Search for the cell housing the specified text and yield its (x, y) center coordinate. 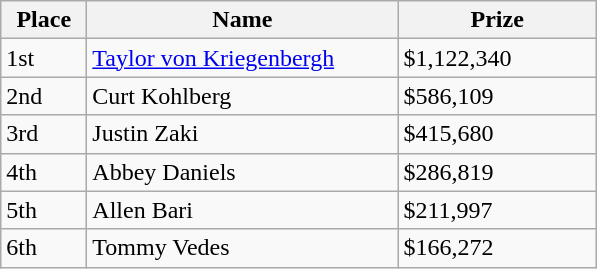
2nd (44, 96)
Curt Kohlberg (242, 96)
Tommy Vedes (242, 248)
Name (242, 20)
Abbey Daniels (242, 172)
Place (44, 20)
1st (44, 58)
$415,680 (498, 134)
$166,272 (498, 248)
4th (44, 172)
Taylor von Kriegenbergh (242, 58)
$211,997 (498, 210)
Allen Bari (242, 210)
3rd (44, 134)
6th (44, 248)
$286,819 (498, 172)
Justin Zaki (242, 134)
$586,109 (498, 96)
5th (44, 210)
Prize (498, 20)
$1,122,340 (498, 58)
